Identify which cell holds the provided text, then report its (x, y) central coordinate. 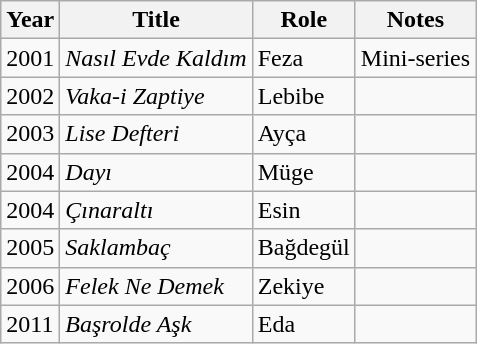
2003 (30, 134)
2011 (30, 324)
2006 (30, 286)
Müge (304, 172)
Mini-series (415, 58)
Esin (304, 210)
Dayı (156, 172)
Year (30, 20)
Title (156, 20)
Lise Defteri (156, 134)
Saklambaç (156, 248)
Role (304, 20)
Eda (304, 324)
Başrolde Aşk (156, 324)
Çınaraltı (156, 210)
Feza (304, 58)
Vaka-i Zaptiye (156, 96)
2005 (30, 248)
Zekiye (304, 286)
Nasıl Evde Kaldım (156, 58)
2001 (30, 58)
Felek Ne Demek (156, 286)
Bağdegül (304, 248)
2002 (30, 96)
Lebibe (304, 96)
Ayça (304, 134)
Notes (415, 20)
